Locate the cell with the specified text and output its [X, Y] center coordinate. 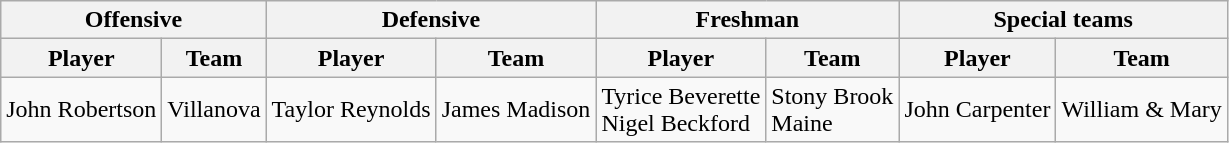
John Robertson [82, 110]
Stony BrookMaine [832, 110]
Taylor Reynolds [351, 110]
William & Mary [1142, 110]
Tyrice BeveretteNigel Beckford [681, 110]
John Carpenter [978, 110]
Freshman [748, 20]
James Madison [516, 110]
Offensive [134, 20]
Villanova [214, 110]
Defensive [431, 20]
Special teams [1063, 20]
